Locate the cell with the specified text and output its (X, Y) center coordinate. 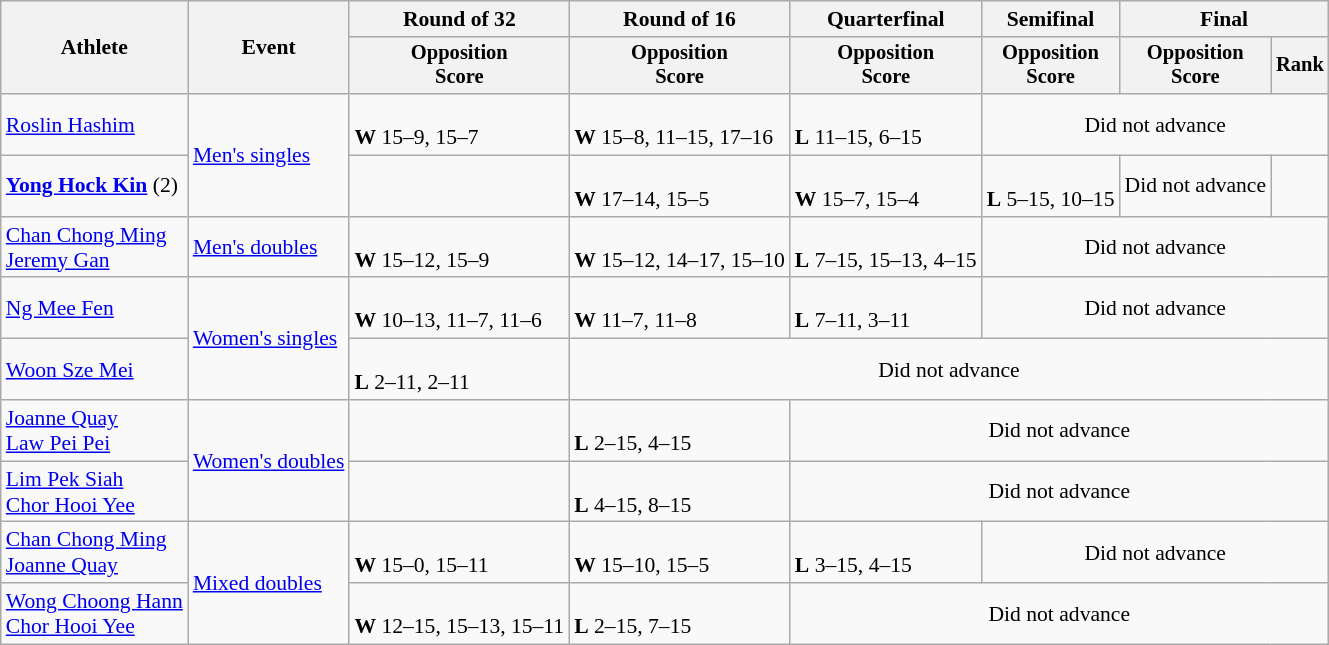
Round of 16 (680, 19)
L 5–15, 10–15 (1051, 186)
L 3–15, 4–15 (886, 552)
W 15–9, 15–7 (459, 124)
Semifinal (1051, 19)
Ng Mee Fen (94, 308)
Men's singles (269, 155)
Lim Pek SiahChor Hooi Yee (94, 492)
W 15–12, 15–9 (459, 248)
Athlete (94, 48)
Roslin Hashim (94, 124)
W 10–13, 11–7, 11–6 (459, 308)
Women's singles (269, 339)
L 7–11, 3–11 (886, 308)
W 12–15, 15–13, 15–11 (459, 614)
Event (269, 48)
L 7–15, 15–13, 4–15 (886, 248)
Men's doubles (269, 248)
W 15–7, 15–4 (886, 186)
Women's doubles (269, 461)
L 2–15, 4–15 (680, 430)
Mixed doubles (269, 583)
L 11–15, 6–15 (886, 124)
Chan Chong MingJeremy Gan (94, 248)
Quarterfinal (886, 19)
W 15–0, 15–11 (459, 552)
Joanne QuayLaw Pei Pei (94, 430)
L 4–15, 8–15 (680, 492)
L 2–11, 2–11 (459, 370)
L 2–15, 7–15 (680, 614)
W 15–10, 15–5 (680, 552)
Final (1224, 19)
Woon Sze Mei (94, 370)
W 11–7, 11–8 (680, 308)
Rank (1300, 66)
Chan Chong MingJoanne Quay (94, 552)
W 17–14, 15–5 (680, 186)
W 15–8, 11–15, 17–16 (680, 124)
Round of 32 (459, 19)
Wong Choong HannChor Hooi Yee (94, 614)
Yong Hock Kin (2) (94, 186)
W 15–12, 14–17, 15–10 (680, 248)
